Pinpoint the cell where the given text exists, returning its (x, y) midpoint coordinate. 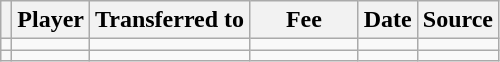
Fee (304, 20)
Player (51, 20)
Transferred to (170, 20)
Source (458, 20)
Date (388, 20)
